Provide the [x, y] coordinate of the cell's center where the given text is located.  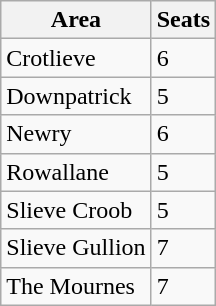
Newry [76, 134]
Crotlieve [76, 58]
Downpatrick [76, 96]
Slieve Gullion [76, 248]
Seats [183, 20]
Slieve Croob [76, 210]
Area [76, 20]
The Mournes [76, 286]
Rowallane [76, 172]
